Capture the cell that displays the provided text and extract its [X, Y] central coordinate. 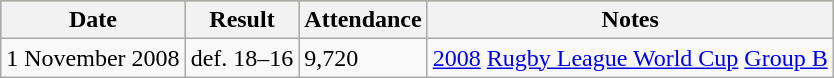
Result [242, 20]
def. 18–16 [242, 58]
Date [93, 20]
2008 Rugby League World Cup Group B [630, 58]
9,720 [363, 58]
Attendance [363, 20]
Notes [630, 20]
1 November 2008 [93, 58]
